Capture the cell that displays the provided text and extract its [X, Y] central coordinate. 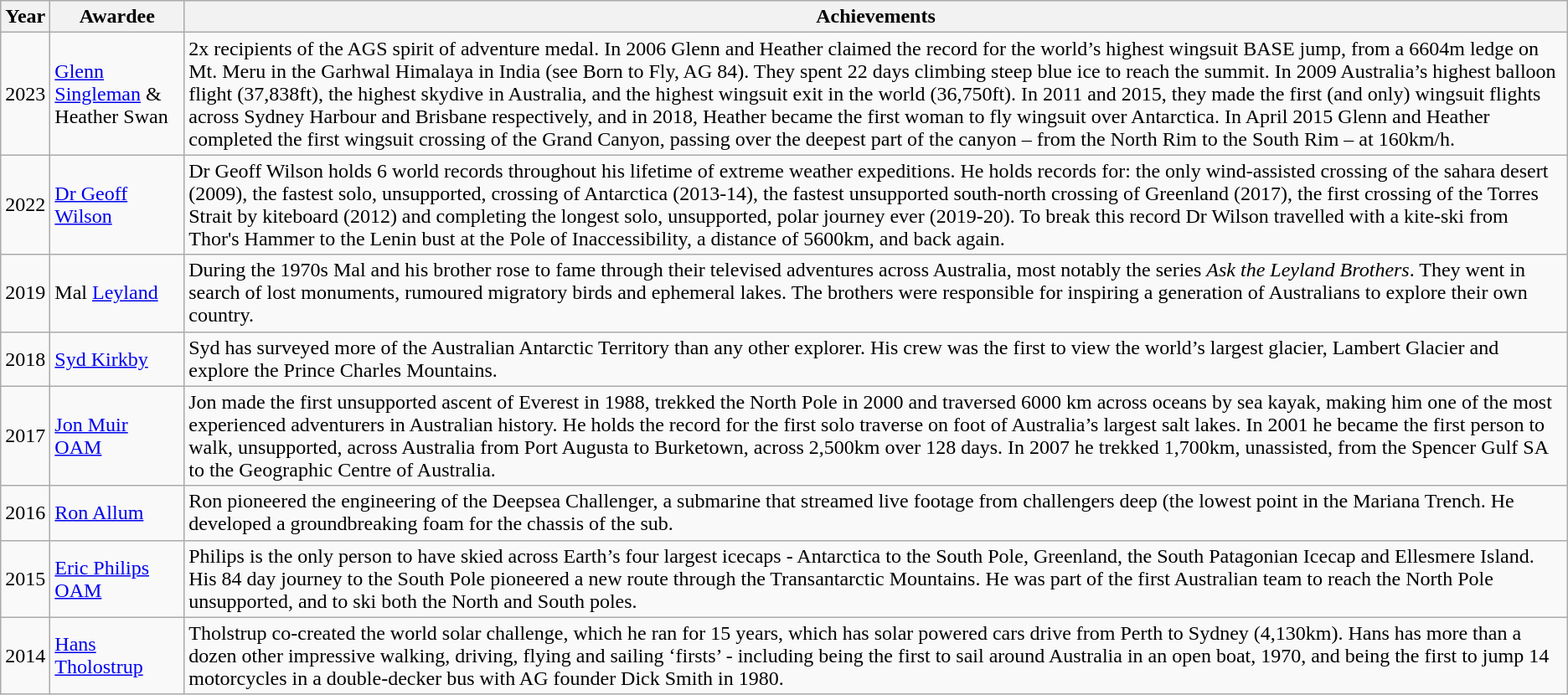
Achievements [876, 17]
2022 [25, 204]
Year [25, 17]
Awardee [117, 17]
Dr Geoff Wilson [117, 204]
2016 [25, 512]
2017 [25, 435]
Eric Philips OAM [117, 579]
Jon Muir OAM [117, 435]
2018 [25, 358]
2014 [25, 656]
Mal Leyland [117, 293]
Glenn Singleman & Heather Swan [117, 94]
Syd Kirkby [117, 358]
2019 [25, 293]
Hans Tholostrup [117, 656]
2015 [25, 579]
2023 [25, 94]
Ron Allum [117, 512]
